Provide the (x, y) coordinate of the cell's center where the given text is located.  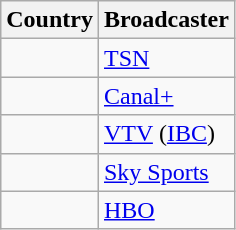
Canal+ (166, 96)
VTV (IBC) (166, 134)
Sky Sports (166, 172)
Broadcaster (166, 20)
TSN (166, 58)
Country (50, 20)
HBO (166, 210)
